Return the [X, Y] coordinate for the center point of the cell that contains the specified text.  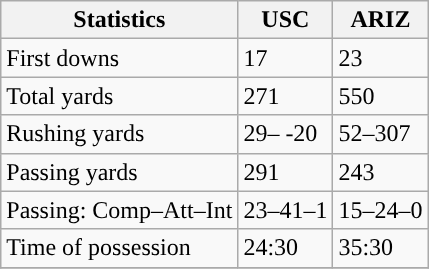
35:30 [380, 248]
Statistics [120, 20]
52–307 [380, 134]
15–24–0 [380, 210]
291 [286, 172]
Passing yards [120, 172]
24:30 [286, 248]
USC [286, 20]
First downs [120, 58]
271 [286, 96]
23–41–1 [286, 210]
Total yards [120, 96]
Time of possession [120, 248]
Rushing yards [120, 134]
550 [380, 96]
17 [286, 58]
23 [380, 58]
Passing: Comp–Att–Int [120, 210]
29– -20 [286, 134]
ARIZ [380, 20]
243 [380, 172]
